Identify which cell holds the provided text, then report its (X, Y) central coordinate. 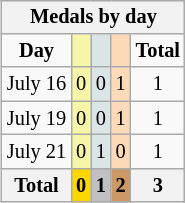
2 (121, 185)
July 19 (36, 118)
3 (158, 185)
July 16 (36, 84)
Day (36, 51)
Medals by day (94, 17)
July 21 (36, 152)
